Search for the cell housing the specified text and yield its (X, Y) center coordinate. 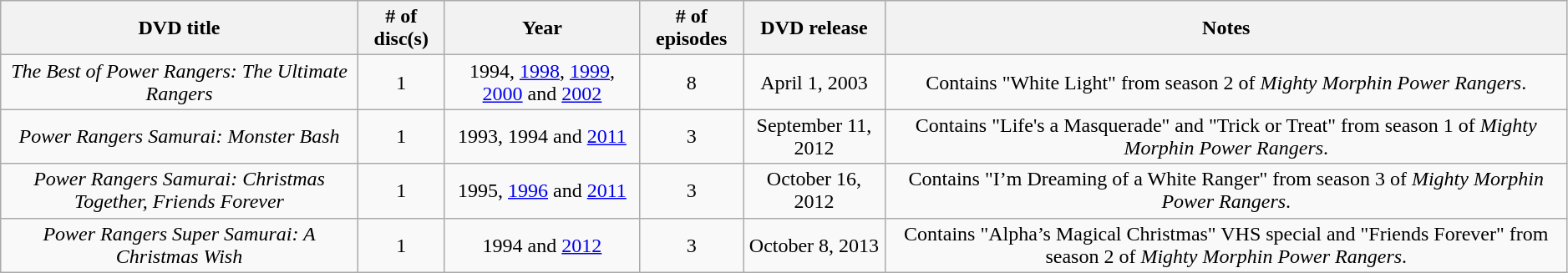
April 1, 2003 (814, 82)
September 11, 2012 (814, 137)
DVD release (814, 28)
1993, 1994 and 2011 (541, 137)
8 (692, 82)
Power Rangers Super Samurai: A Christmas Wish (180, 245)
October 16, 2012 (814, 190)
Contains "Alpha’s Magical Christmas" VHS special and "Friends Forever" from season 2 of Mighty Morphin Power Rangers. (1226, 245)
Year (541, 28)
Power Rangers Samurai: Monster Bash (180, 137)
The Best of Power Rangers: The Ultimate Rangers (180, 82)
Contains "White Light" from season 2 of Mighty Morphin Power Rangers. (1226, 82)
October 8, 2013 (814, 245)
1995, 1996 and 2011 (541, 190)
1994 and 2012 (541, 245)
Notes (1226, 28)
# of episodes (692, 28)
Contains "Life's a Masquerade" and "Trick or Treat" from season 1 of Mighty Morphin Power Rangers. (1226, 137)
Power Rangers Samurai: Christmas Together, Friends Forever (180, 190)
# of disc(s) (401, 28)
Contains "I’m Dreaming of a White Ranger" from season 3 of Mighty Morphin Power Rangers. (1226, 190)
DVD title (180, 28)
1994, 1998, 1999, 2000 and 2002 (541, 82)
